Return [X, Y] of the center of cell containing provided text 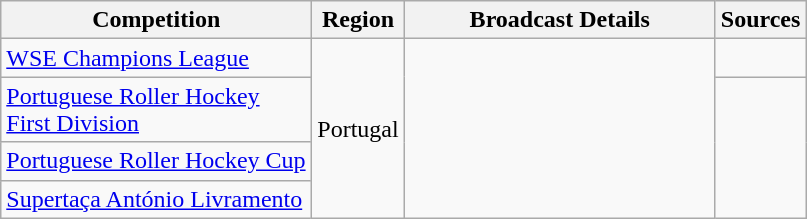
Broadcast Details [560, 20]
Competition [156, 20]
Portugal [358, 128]
Portuguese Roller Hockey First Division [156, 110]
Supertaça António Livramento [156, 199]
Region [358, 20]
WSE Champions League [156, 58]
Portuguese Roller Hockey Cup [156, 161]
Sources [760, 20]
